Search for the cell housing the specified text and yield its (X, Y) center coordinate. 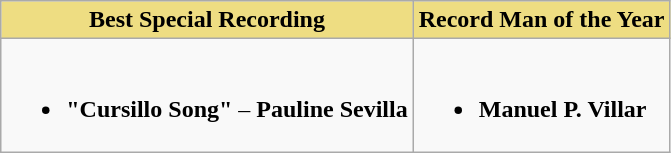
Best Special Recording (207, 20)
"Cursillo Song" – Pauline Sevilla (207, 96)
Manuel P. Villar (542, 96)
Record Man of the Year (542, 20)
